From the cell containing the given text, extract its center point as (x, y) coordinate. 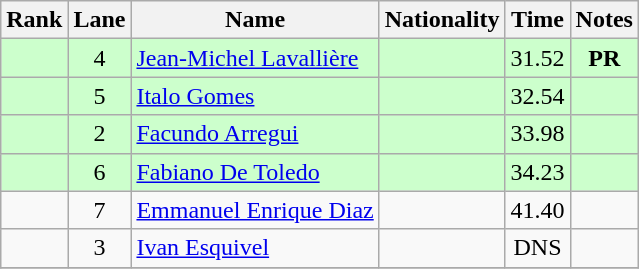
5 (100, 96)
2 (100, 134)
33.98 (538, 134)
Name (255, 20)
34.23 (538, 172)
7 (100, 210)
Lane (100, 20)
Italo Gomes (255, 96)
Ivan Esquivel (255, 248)
Nationality (442, 20)
Fabiano De Toledo (255, 172)
3 (100, 248)
31.52 (538, 58)
41.40 (538, 210)
Time (538, 20)
Notes (604, 20)
DNS (538, 248)
PR (604, 58)
Rank (34, 20)
Facundo Arregui (255, 134)
32.54 (538, 96)
Jean-Michel Lavallière (255, 58)
4 (100, 58)
Emmanuel Enrique Diaz (255, 210)
6 (100, 172)
